Identify which cell holds the provided text, then report its (X, Y) central coordinate. 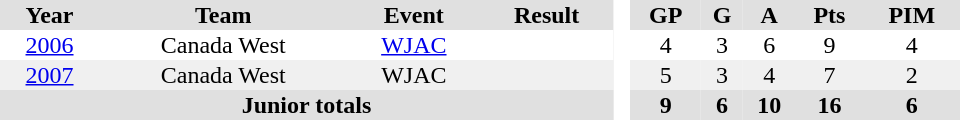
7 (829, 75)
GP (666, 15)
2006 (50, 45)
Year (50, 15)
5 (666, 75)
A (769, 15)
Team (223, 15)
Event (414, 15)
G (722, 15)
Result (546, 15)
PIM (912, 15)
Junior totals (306, 105)
Pts (829, 15)
2 (912, 75)
16 (829, 105)
2007 (50, 75)
10 (769, 105)
